Pinpoint the cell where the given text exists, returning its (X, Y) midpoint coordinate. 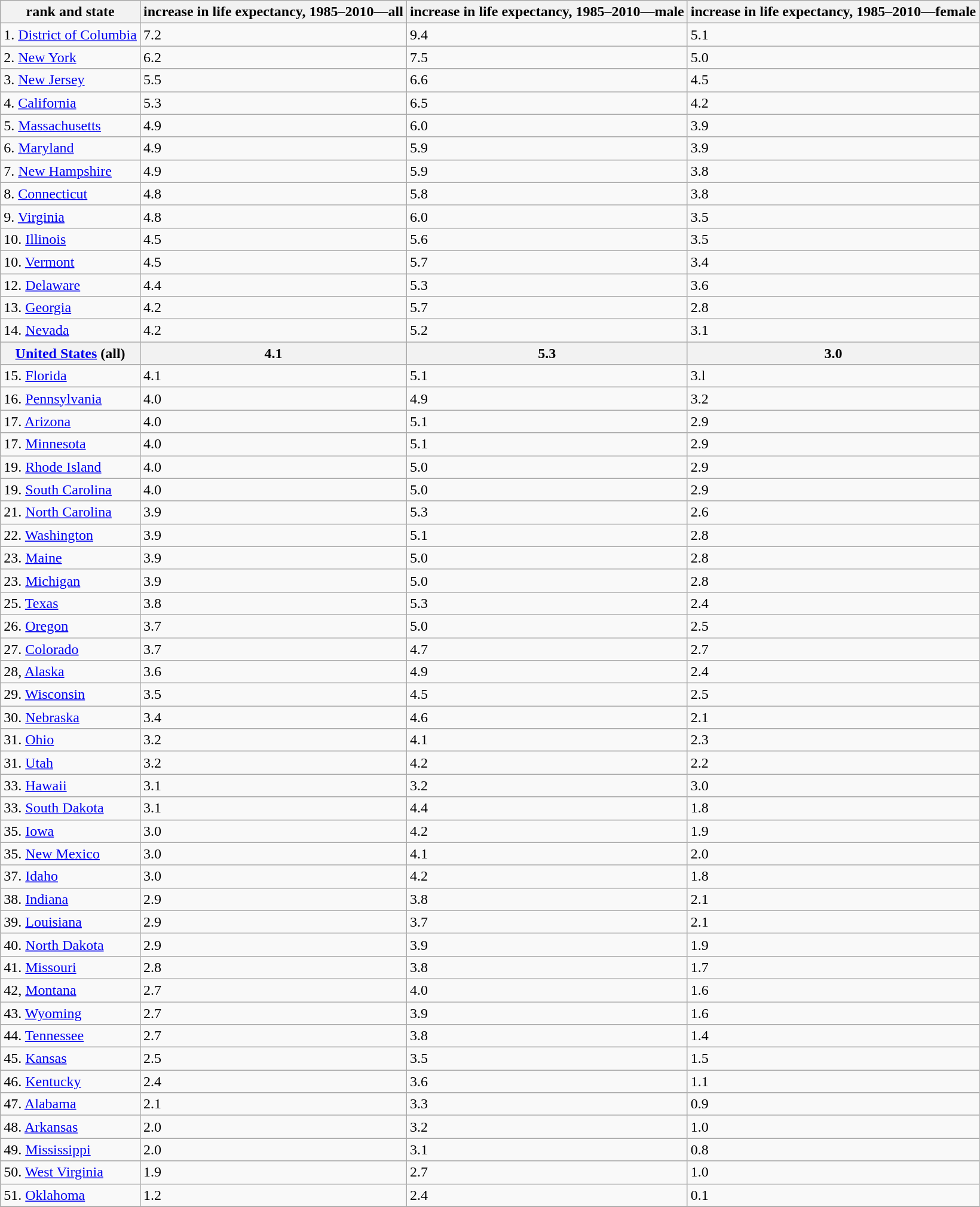
7.2 (273, 35)
37. Idaho (71, 876)
42, Montana (71, 990)
16. Pennsylvania (71, 399)
39. Louisiana (71, 922)
35. Iowa (71, 831)
3.l (833, 376)
19. Rhode Island (71, 467)
43. Wyoming (71, 1013)
2.3 (833, 740)
48. Arkansas (71, 1127)
46. Kentucky (71, 1081)
23. Maine (71, 558)
23. Michigan (71, 580)
5.8 (547, 194)
41. Missouri (71, 967)
33. Hawaii (71, 786)
0.9 (833, 1104)
increase in life expectancy, 1985–2010—male (547, 12)
6. Maryland (71, 148)
22. Washington (71, 535)
38. Indiana (71, 899)
5.2 (547, 331)
26. Oregon (71, 626)
49. Mississippi (71, 1150)
44. Tennessee (71, 1036)
14. Nevada (71, 331)
7. New Hampshire (71, 171)
21. North Carolina (71, 512)
40. North Dakota (71, 945)
1. District of Columbia (71, 35)
increase in life expectancy, 1985–2010—female (833, 12)
0.1 (833, 1195)
33. South Dakota (71, 808)
2. New York (71, 57)
27. Colorado (71, 649)
United States (all) (71, 353)
31. Ohio (71, 740)
4.6 (547, 717)
2.6 (833, 512)
31. Utah (71, 763)
2.2 (833, 763)
6.6 (547, 80)
9.4 (547, 35)
15. Florida (71, 376)
47. Alabama (71, 1104)
5. Massachusetts (71, 126)
10. Illinois (71, 239)
6.2 (273, 57)
50. West Virginia (71, 1172)
19. South Carolina (71, 490)
35. New Mexico (71, 854)
17. Minnesota (71, 444)
13. Georgia (71, 308)
3. New Jersey (71, 80)
increase in life expectancy, 1985–2010—all (273, 12)
1.4 (833, 1036)
5.6 (547, 239)
8. Connecticut (71, 194)
6.5 (547, 103)
5.5 (273, 80)
17. Arizona (71, 421)
10. Vermont (71, 262)
45. Kansas (71, 1059)
29. Wisconsin (71, 695)
4. California (71, 103)
1.7 (833, 967)
3.3 (547, 1104)
9. Virginia (71, 216)
1.2 (273, 1195)
12. Delaware (71, 285)
1.1 (833, 1081)
rank and state (71, 12)
51. Oklahoma (71, 1195)
28, Alaska (71, 672)
30. Nebraska (71, 717)
4.7 (547, 649)
1.5 (833, 1059)
7.5 (547, 57)
25. Texas (71, 603)
0.8 (833, 1150)
